Return the (X, Y) coordinate for the center point of the cell that contains the specified text.  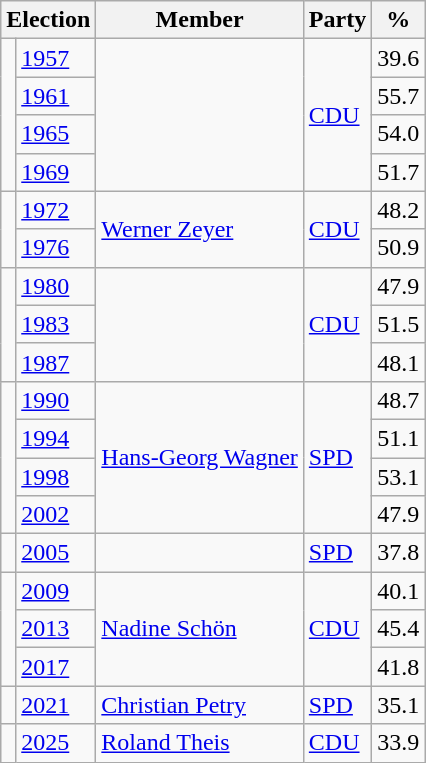
2002 (56, 515)
Christian Petry (200, 705)
1976 (56, 248)
Hans-Georg Wagner (200, 457)
53.1 (398, 477)
48.7 (398, 400)
2013 (56, 629)
51.1 (398, 438)
2017 (56, 667)
45.4 (398, 629)
Election (48, 20)
48.2 (398, 210)
Werner Zeyer (200, 229)
48.1 (398, 362)
1998 (56, 477)
41.8 (398, 667)
55.7 (398, 96)
1969 (56, 172)
1994 (56, 438)
2021 (56, 705)
Party (337, 20)
1965 (56, 134)
37.8 (398, 553)
50.9 (398, 248)
1980 (56, 286)
1961 (56, 96)
2009 (56, 591)
51.7 (398, 172)
51.5 (398, 324)
1957 (56, 58)
% (398, 20)
39.6 (398, 58)
1972 (56, 210)
35.1 (398, 705)
1990 (56, 400)
2025 (56, 743)
Member (200, 20)
Nadine Schön (200, 629)
40.1 (398, 591)
33.9 (398, 743)
Roland Theis (200, 743)
1983 (56, 324)
2005 (56, 553)
54.0 (398, 134)
1987 (56, 362)
